Search for the cell housing the specified text and yield its (x, y) center coordinate. 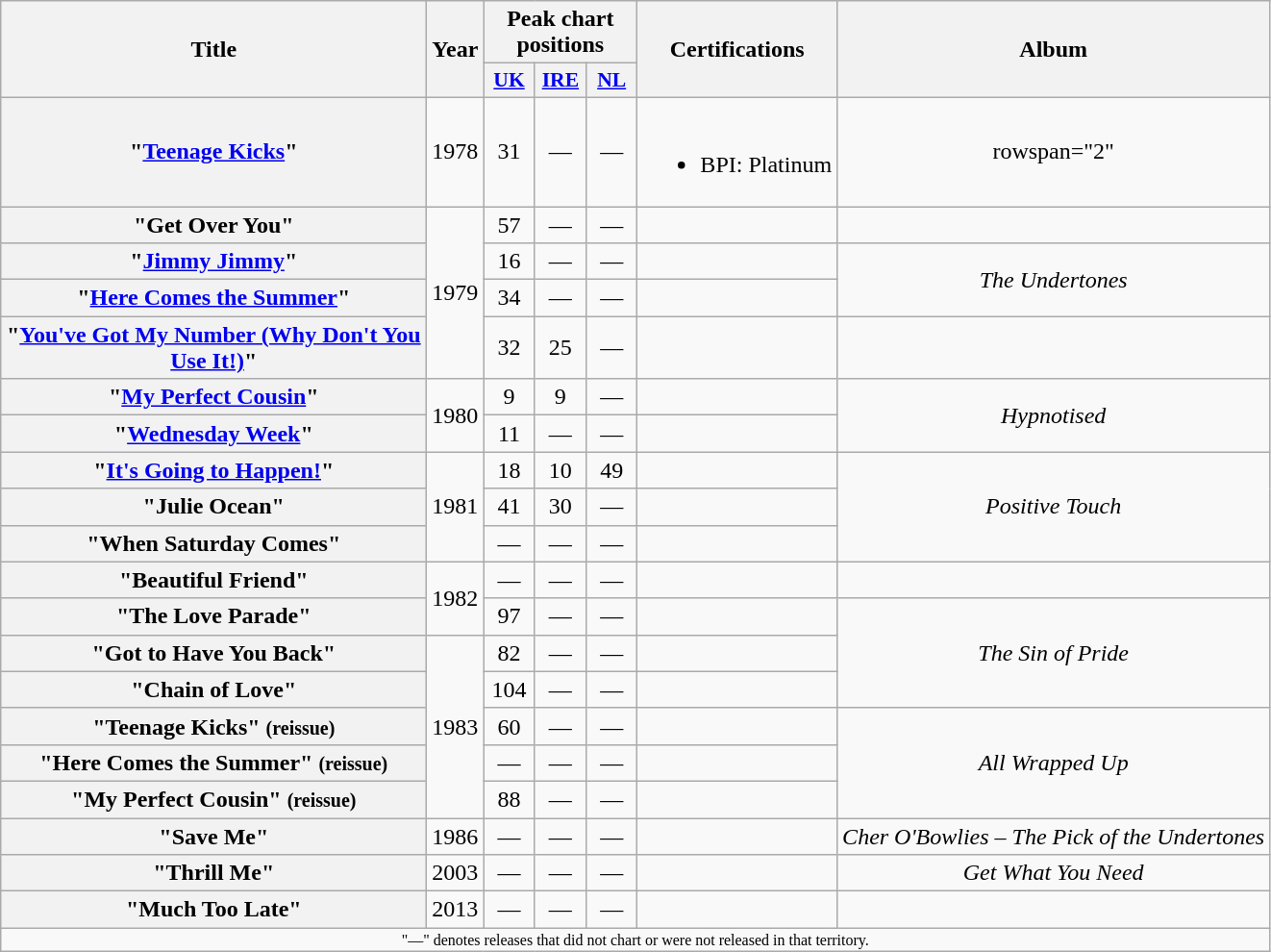
1979 (456, 292)
1986 (456, 836)
104 (510, 689)
"It's Going to Happen!" (213, 470)
30 (560, 507)
"Teenage Kicks" (reissue) (213, 726)
Peak chart positions (561, 33)
"Got to Have You Back" (213, 653)
"Jimmy Jimmy" (213, 262)
"The Love Parade" (213, 616)
16 (510, 262)
Year (456, 50)
Cher O'Bowlies – The Pick of the Undertones (1054, 836)
"Chain of Love" (213, 689)
"Wednesday Week" (213, 434)
The Sin of Pride (1054, 653)
60 (510, 726)
"—" denotes releases that did not chart or were not released in that territory. (635, 939)
18 (510, 470)
88 (510, 799)
31 (510, 152)
32 (510, 348)
"Thrill Me" (213, 873)
"Beautiful Friend" (213, 580)
82 (510, 653)
11 (510, 434)
"Julie Ocean" (213, 507)
2003 (456, 873)
The Undertones (1054, 280)
Positive Touch (1054, 507)
Title (213, 50)
10 (560, 470)
"My Perfect Cousin" (213, 397)
UK (510, 81)
1982 (456, 598)
41 (510, 507)
1980 (456, 415)
"Teenage Kicks" (213, 152)
57 (510, 224)
All Wrapped Up (1054, 763)
Hypnotised (1054, 415)
25 (560, 348)
Album (1054, 50)
1978 (456, 152)
"Here Comes the Summer" (213, 298)
Get What You Need (1054, 873)
"You've Got My Number (Why Don't You Use It!)" (213, 348)
34 (510, 298)
NL (611, 81)
"Much Too Late" (213, 910)
"Save Me" (213, 836)
1983 (456, 726)
IRE (560, 81)
rowspan="2" (1054, 152)
49 (611, 470)
"Get Over You" (213, 224)
BPI: Platinum (737, 152)
2013 (456, 910)
1981 (456, 507)
97 (510, 616)
"My Perfect Cousin" (reissue) (213, 799)
"Here Comes the Summer" (reissue) (213, 763)
"When Saturday Comes" (213, 543)
Certifications (737, 50)
